Return [x, y] of the center of cell containing provided text 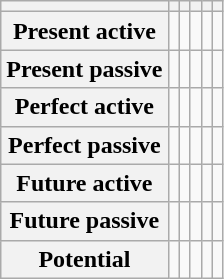
Perfect passive [84, 145]
Future passive [84, 221]
Perfect active [84, 107]
Future active [84, 183]
Present passive [84, 69]
Potential [84, 259]
Present active [84, 31]
